Return [X, Y] of the center of cell containing provided text 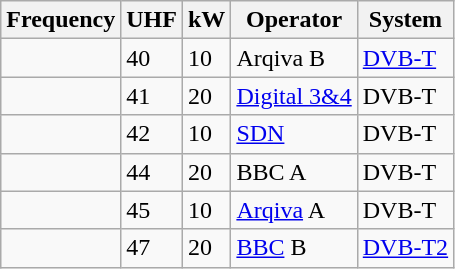
45 [152, 210]
SDN [294, 134]
BBC A [294, 172]
Frequency [61, 20]
BBC B [294, 248]
Digital 3&4 [294, 96]
40 [152, 58]
DVB-T2 [405, 248]
UHF [152, 20]
Operator [294, 20]
42 [152, 134]
47 [152, 248]
41 [152, 96]
kW [206, 20]
System [405, 20]
Arqiva A [294, 210]
Arqiva B [294, 58]
44 [152, 172]
